Locate the cell with the specified text and output its (x, y) center coordinate. 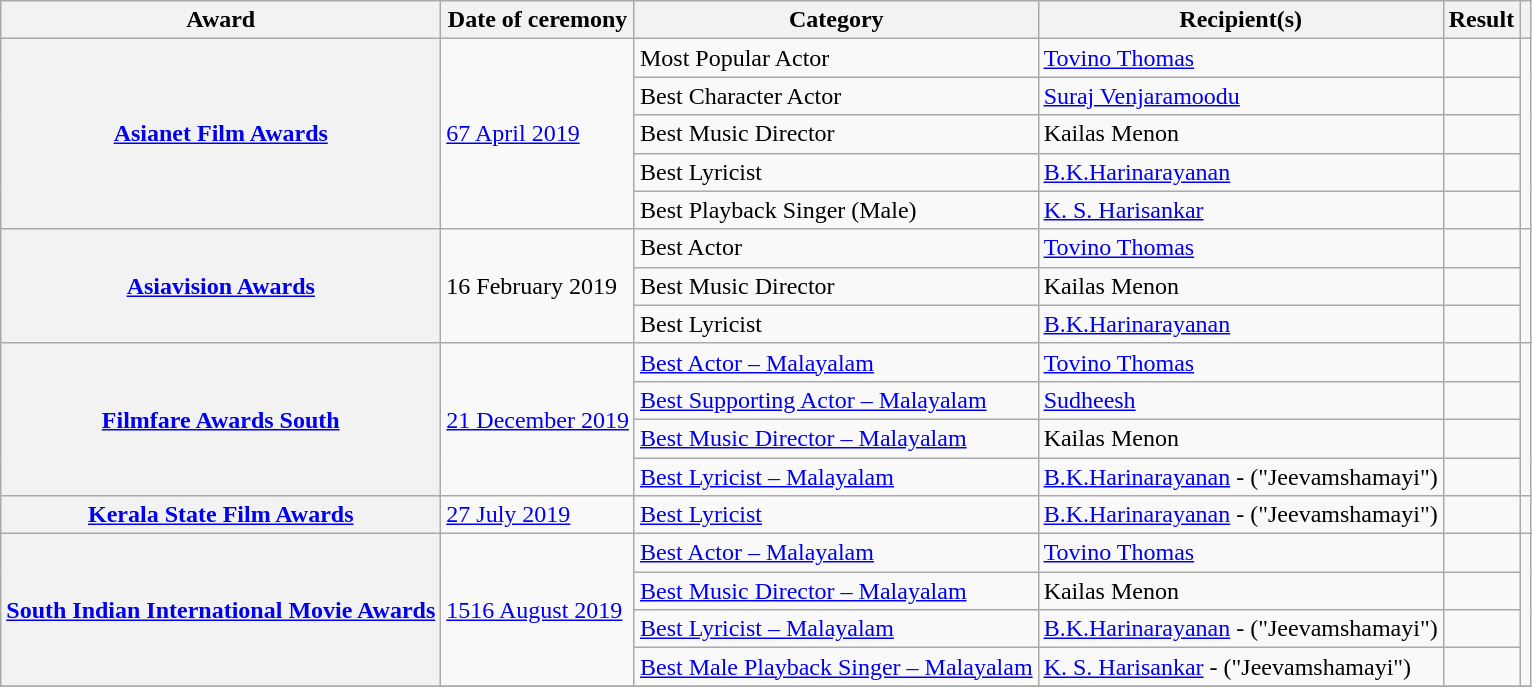
Best Playback Singer (Male) (836, 210)
Most Popular Actor (836, 58)
Asianet Film Awards (221, 134)
Award (221, 20)
Asiavision Awards (221, 286)
South Indian International Movie Awards (221, 610)
Best Supporting Actor – Malayalam (836, 400)
Category (836, 20)
Kerala State Film Awards (221, 515)
Best Male Playback Singer – Malayalam (836, 667)
27 July 2019 (538, 515)
Result (1481, 20)
Filmfare Awards South (221, 419)
K. S. Harisankar (1240, 210)
1516 August 2019 (538, 610)
Sudheesh (1240, 400)
67 April 2019 (538, 134)
Date of ceremony (538, 20)
K. S. Harisankar - ("Jeevamshamayi") (1240, 667)
Recipient(s) (1240, 20)
16 February 2019 (538, 286)
Suraj Venjaramoodu (1240, 96)
Best Character Actor (836, 96)
Best Actor (836, 248)
21 December 2019 (538, 419)
